Output the [x, y] coordinate of the center of the cell containing the given text.  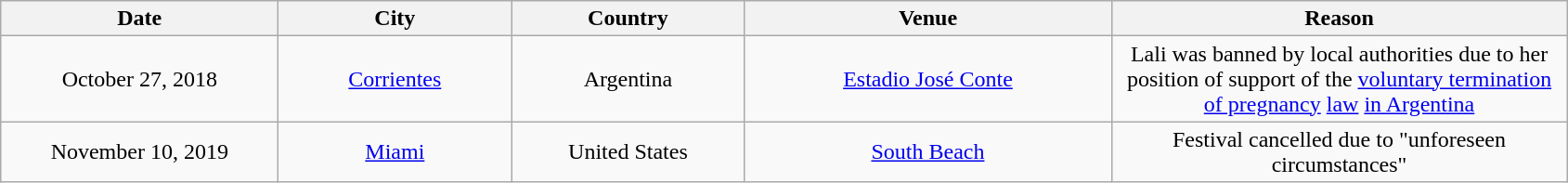
United States [628, 152]
Reason [1339, 19]
Date [139, 19]
Corrientes [395, 79]
November 10, 2019 [139, 152]
Lali was banned by local authorities due to her position of support of the voluntary termination of pregnancy law in Argentina [1339, 79]
Venue [928, 19]
Argentina [628, 79]
Festival cancelled due to "unforeseen circumstances" [1339, 152]
Country [628, 19]
Estadio José Conte [928, 79]
South Beach [928, 152]
October 27, 2018 [139, 79]
City [395, 19]
Miami [395, 152]
